From the cell containing the given text, extract its center point as (x, y) coordinate. 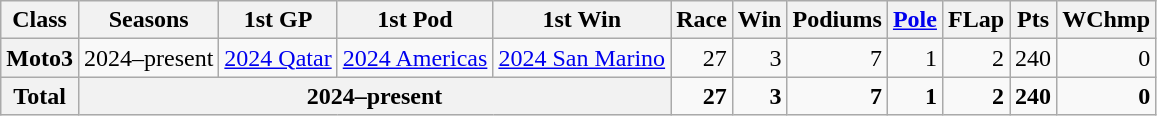
WChmp (1106, 20)
Class (40, 20)
1st Win (582, 20)
Pts (1034, 20)
FLap (976, 20)
2024 Americas (415, 58)
Seasons (148, 20)
Podiums (837, 20)
Moto3 (40, 58)
Win (760, 20)
1st Pod (415, 20)
1st GP (278, 20)
Race (702, 20)
2024 Qatar (278, 58)
2024 San Marino (582, 58)
Pole (914, 20)
Total (40, 96)
